Pinpoint the cell where the given text exists, returning its (X, Y) midpoint coordinate. 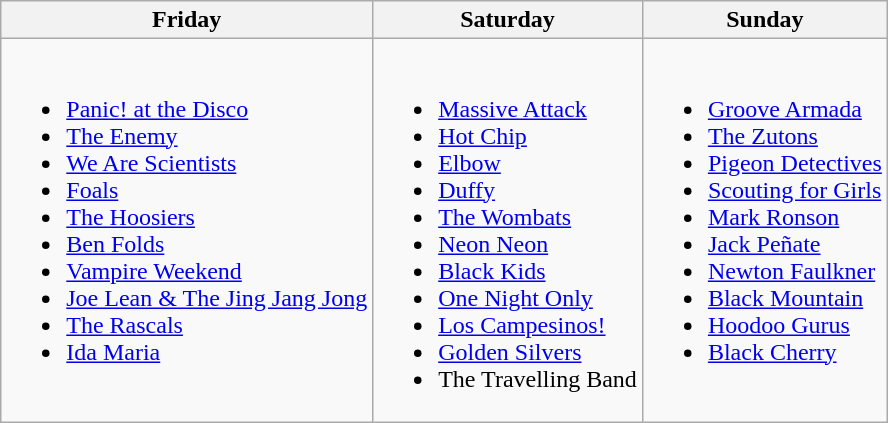
Sunday (764, 20)
Panic! at the DiscoThe EnemyWe Are ScientistsFoalsThe HoosiersBen FoldsVampire WeekendJoe Lean & The Jing Jang JongThe RascalsIda Maria (187, 230)
Massive AttackHot ChipElbowDuffyThe WombatsNeon NeonBlack KidsOne Night OnlyLos Campesinos!Golden SilversThe Travelling Band (508, 230)
Friday (187, 20)
Saturday (508, 20)
Groove ArmadaThe ZutonsPigeon DetectivesScouting for GirlsMark RonsonJack PeñateNewton FaulknerBlack MountainHoodoo GurusBlack Cherry (764, 230)
